Detect which cell encompasses the target text, then output its (X, Y) center coordinate. 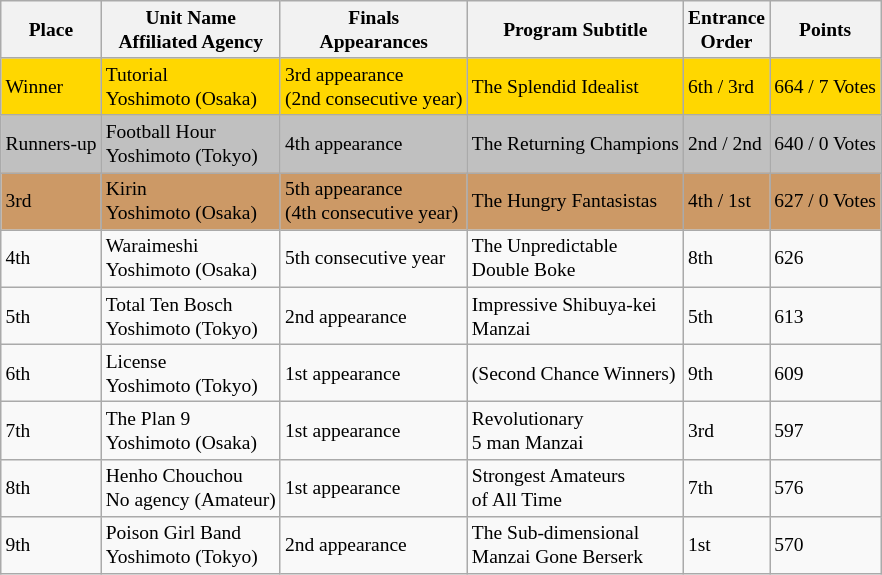
1st (726, 544)
The Returning Champions (575, 144)
The Plan 9Yoshimoto (Osaka) (190, 430)
597 (826, 430)
KirinYoshimoto (Osaka) (190, 202)
(Second Chance Winners) (575, 372)
3rd appearance(2nd consecutive year) (374, 86)
TutorialYoshimoto (Osaka) (190, 86)
Impressive Shibuya-keiManzai (575, 316)
6th / 3rd (726, 86)
5th appearance(4th consecutive year) (374, 202)
The Sub-dimensionalManzai Gone Berserk (575, 544)
6th (51, 372)
613 (826, 316)
Strongest Amateursof All Time (575, 488)
4th (51, 258)
WaraimeshiYoshimoto (Osaka) (190, 258)
Football HourYoshimoto (Tokyo) (190, 144)
640 / 0 Votes (826, 144)
5th consecutive year (374, 258)
576 (826, 488)
Winner (51, 86)
664 / 7 Votes (826, 86)
The UnpredictableDouble Boke (575, 258)
Place (51, 30)
Points (826, 30)
EntranceOrder (726, 30)
4th appearance (374, 144)
2nd / 2nd (726, 144)
LicenseYoshimoto (Tokyo) (190, 372)
570 (826, 544)
627 / 0 Votes (826, 202)
Unit NameAffiliated Agency (190, 30)
609 (826, 372)
4th / 1st (726, 202)
Runners-up (51, 144)
Program Subtitle (575, 30)
Total Ten BoschYoshimoto (Tokyo) (190, 316)
The Splendid Idealist (575, 86)
The Hungry Fantasistas (575, 202)
FinalsAppearances (374, 30)
Poison Girl BandYoshimoto (Tokyo) (190, 544)
Revolutionary5 man Manzai (575, 430)
Henho ChouchouNo agency (Amateur) (190, 488)
626 (826, 258)
